Scan for the cell matching the given text and deliver its (X, Y) coordinate at center. 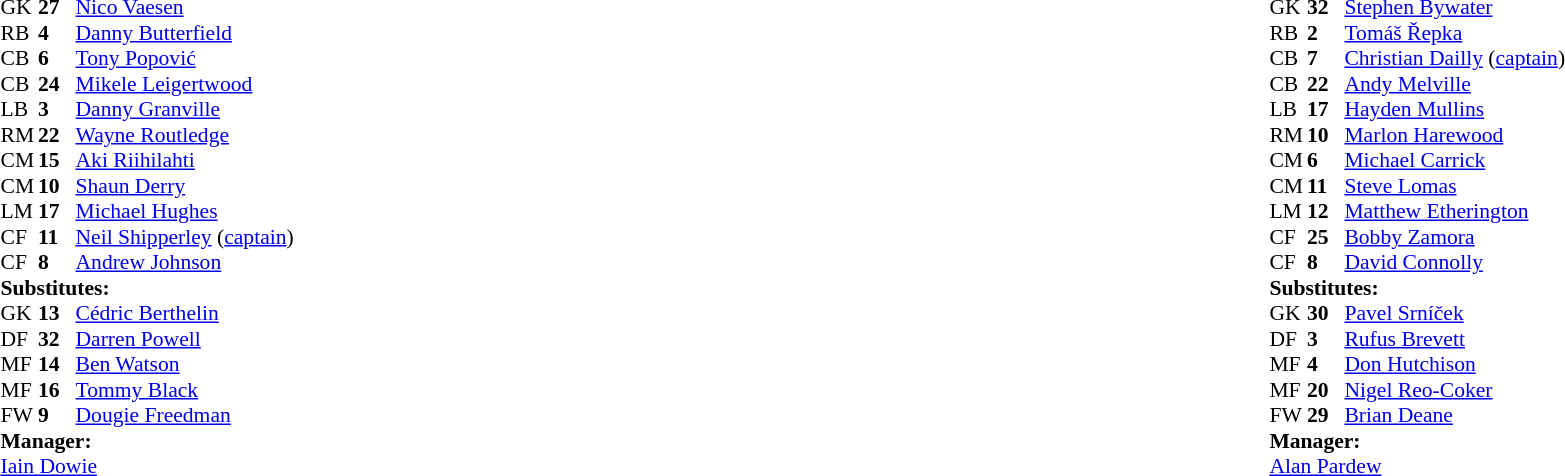
32 (57, 339)
Cédric Berthelin (185, 313)
Tony Popović (185, 59)
14 (57, 365)
Mikele Leigertwood (185, 84)
Bobby Zamora (1454, 237)
Aki Riihilahti (185, 161)
29 (1326, 415)
20 (1326, 390)
Brian Deane (1454, 415)
9 (57, 415)
24 (57, 84)
12 (1326, 211)
Andrew Johnson (185, 263)
Darren Powell (185, 339)
Hayden Mullins (1454, 109)
David Connolly (1454, 263)
30 (1326, 313)
Don Hutchison (1454, 365)
Dougie Freedman (185, 415)
Michael Hughes (185, 211)
Neil Shipperley (captain) (185, 237)
Nigel Reo-Coker (1454, 390)
Steve Lomas (1454, 186)
Michael Carrick (1454, 161)
Tomáš Řepka (1454, 33)
Wayne Routledge (185, 135)
Andy Melville (1454, 84)
16 (57, 390)
Matthew Etherington (1454, 211)
25 (1326, 237)
Danny Granville (185, 109)
7 (1326, 59)
Danny Butterfield (185, 33)
13 (57, 313)
Tommy Black (185, 390)
Shaun Derry (185, 186)
Christian Dailly (captain) (1454, 59)
Pavel Srníček (1454, 313)
15 (57, 161)
Marlon Harewood (1454, 135)
2 (1326, 33)
Ben Watson (185, 365)
Rufus Brevett (1454, 339)
